Locate the cell with the specified text and output its (X, Y) center coordinate. 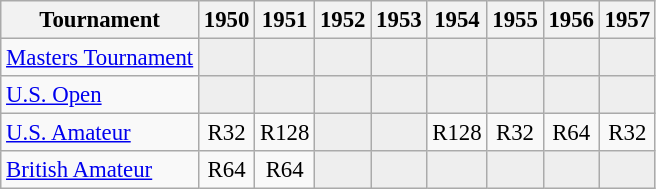
U.S. Open (100, 95)
1950 (227, 20)
Masters Tournament (100, 58)
1953 (399, 20)
1956 (571, 20)
British Amateur (100, 170)
1952 (343, 20)
1951 (285, 20)
1954 (457, 20)
1955 (515, 20)
Tournament (100, 20)
U.S. Amateur (100, 133)
1957 (627, 20)
